For the text-containing cell, return its midpoint in [X, Y] coordinate format. 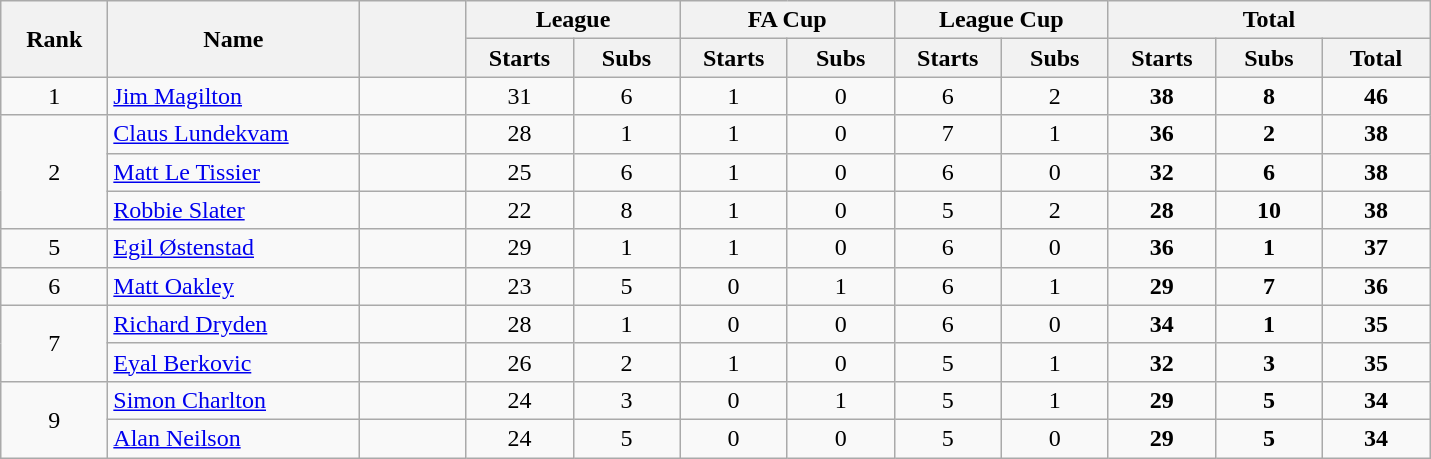
26 [520, 362]
37 [1376, 248]
10 [1268, 210]
League [573, 20]
Egil Østenstad [234, 248]
23 [520, 286]
31 [520, 96]
Jim Magilton [234, 96]
Alan Neilson [234, 438]
Rank [54, 39]
Matt Le Tissier [234, 172]
League Cup [1001, 20]
9 [54, 419]
Matt Oakley [234, 286]
46 [1376, 96]
FA Cup [787, 20]
Robbie Slater [234, 210]
Claus Lundekvam [234, 134]
22 [520, 210]
Simon Charlton [234, 400]
Name [234, 39]
Eyal Berkovic [234, 362]
25 [520, 172]
Richard Dryden [234, 324]
